Locate the cell with the specified text and output its (X, Y) center coordinate. 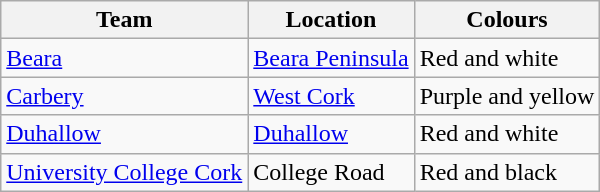
West Cork (331, 96)
Team (124, 20)
University College Cork (124, 172)
Location (331, 20)
Beara Peninsula (331, 58)
Carbery (124, 96)
Colours (507, 20)
Beara (124, 58)
College Road (331, 172)
Red and black (507, 172)
Purple and yellow (507, 96)
